Locate the cell with the specified text and output its (X, Y) center coordinate. 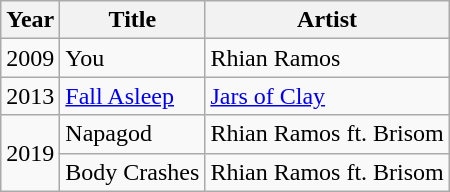
Rhian Ramos (327, 58)
Fall Asleep (132, 96)
Body Crashes (132, 172)
Artist (327, 20)
Jars of Clay (327, 96)
You (132, 58)
Year (30, 20)
2013 (30, 96)
Napagod (132, 134)
2019 (30, 153)
2009 (30, 58)
Title (132, 20)
